Extract the (X, Y) coordinate from the center of the cell holding the provided text.  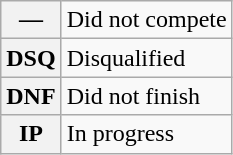
DNF (31, 96)
IP (31, 134)
In progress (146, 134)
Disqualified (146, 58)
Did not finish (146, 96)
DSQ (31, 58)
— (31, 20)
Did not compete (146, 20)
